Identify which cell holds the provided text, then report its (x, y) central coordinate. 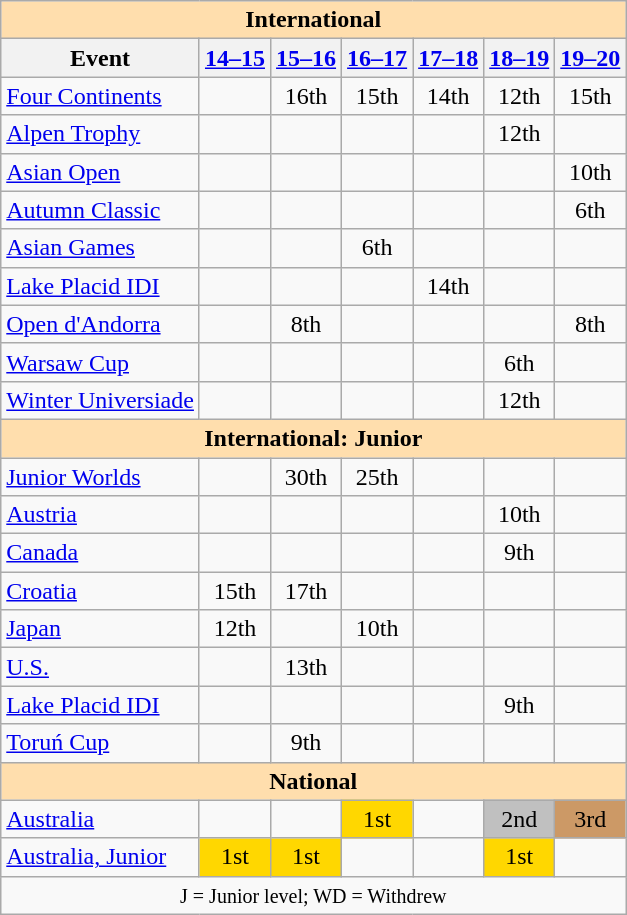
Austria (100, 515)
19–20 (590, 58)
15–16 (306, 58)
2nd (520, 819)
J = Junior level; WD = Withdrew (314, 895)
Open d'Andorra (100, 324)
Australia, Junior (100, 857)
Japan (100, 629)
3rd (590, 819)
Canada (100, 553)
30th (306, 477)
Alpen Trophy (100, 134)
13th (306, 667)
Croatia (100, 591)
18–19 (520, 58)
Australia (100, 819)
17th (306, 591)
Four Continents (100, 96)
Asian Games (100, 248)
Winter Universiade (100, 400)
International: Junior (314, 438)
14–15 (234, 58)
Warsaw Cup (100, 362)
Event (100, 58)
Autumn Classic (100, 210)
25th (378, 477)
16–17 (378, 58)
Junior Worlds (100, 477)
International (314, 20)
17–18 (448, 58)
16th (306, 96)
U.S. (100, 667)
Toruń Cup (100, 743)
National (314, 781)
Asian Open (100, 172)
